For the text-containing cell, return its midpoint in [x, y] coordinate format. 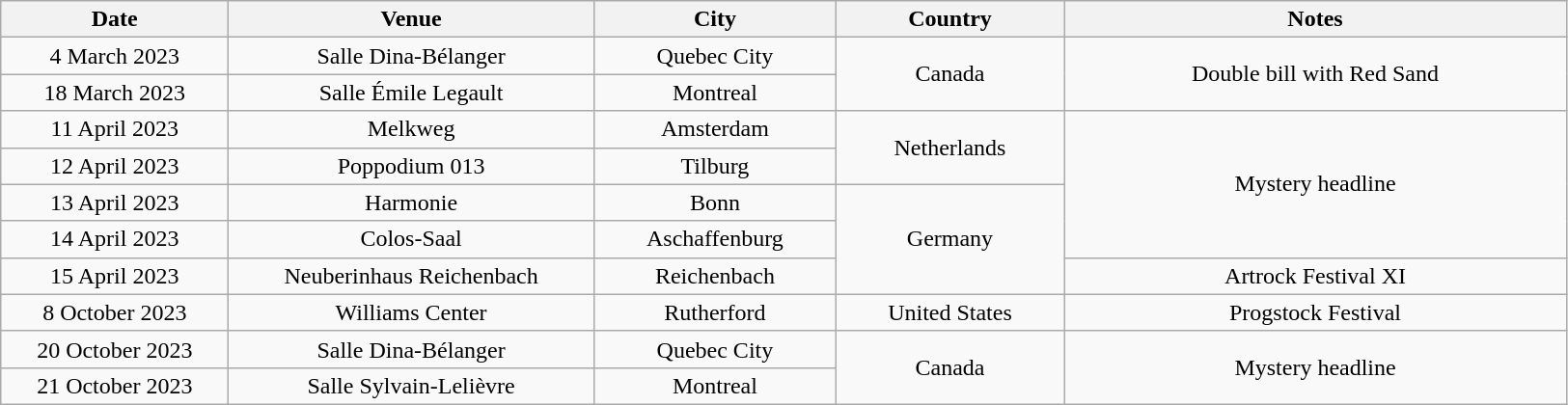
Harmonie [411, 202]
Salle Émile Legault [411, 93]
Country [949, 19]
Progstock Festival [1314, 312]
Notes [1314, 19]
Aschaffenburg [714, 239]
18 March 2023 [115, 93]
12 April 2023 [115, 166]
Venue [411, 19]
Tilburg [714, 166]
Melkweg [411, 129]
4 March 2023 [115, 56]
Neuberinhaus Reichenbach [411, 276]
21 October 2023 [115, 386]
11 April 2023 [115, 129]
20 October 2023 [115, 349]
Amsterdam [714, 129]
Williams Center [411, 312]
Double bill with Red Sand [1314, 74]
Germany [949, 239]
14 April 2023 [115, 239]
United States [949, 312]
15 April 2023 [115, 276]
13 April 2023 [115, 202]
City [714, 19]
Rutherford [714, 312]
Colos-Saal [411, 239]
8 October 2023 [115, 312]
Artrock Festival XI [1314, 276]
Bonn [714, 202]
Reichenbach [714, 276]
Salle Sylvain-Lelièvre [411, 386]
Date [115, 19]
Netherlands [949, 148]
Poppodium 013 [411, 166]
